Return the (x, y) coordinate for the center point of the cell that contains the specified text.  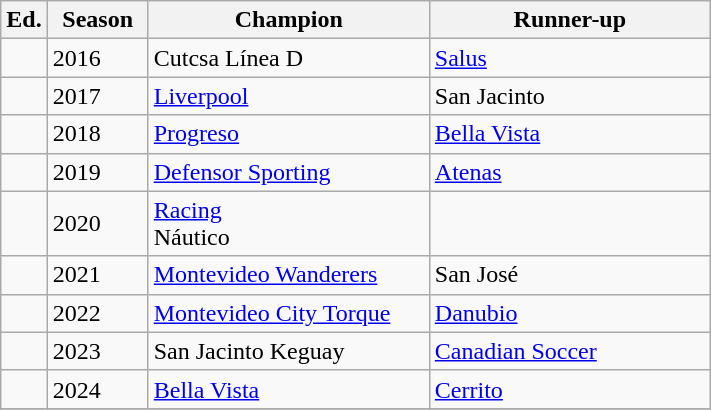
2023 (98, 351)
Champion (288, 20)
2017 (98, 96)
Montevideo Wanderers (288, 275)
2016 (98, 58)
2022 (98, 313)
Montevideo City Torque (288, 313)
Liverpool (288, 96)
Runner-up (570, 20)
Progreso (288, 134)
2018 (98, 134)
San Jacinto (570, 96)
Defensor Sporting (288, 172)
Ed. (24, 20)
Danubio (570, 313)
2021 (98, 275)
Canadian Soccer (570, 351)
Salus (570, 58)
Season (98, 20)
Cutcsa Línea D (288, 58)
San Jacinto Keguay (288, 351)
2024 (98, 389)
Cerrito (570, 389)
San José (570, 275)
2019 (98, 172)
Atenas (570, 172)
2020 (98, 224)
Racing Náutico (288, 224)
